Search for the cell housing the specified text and yield its (X, Y) center coordinate. 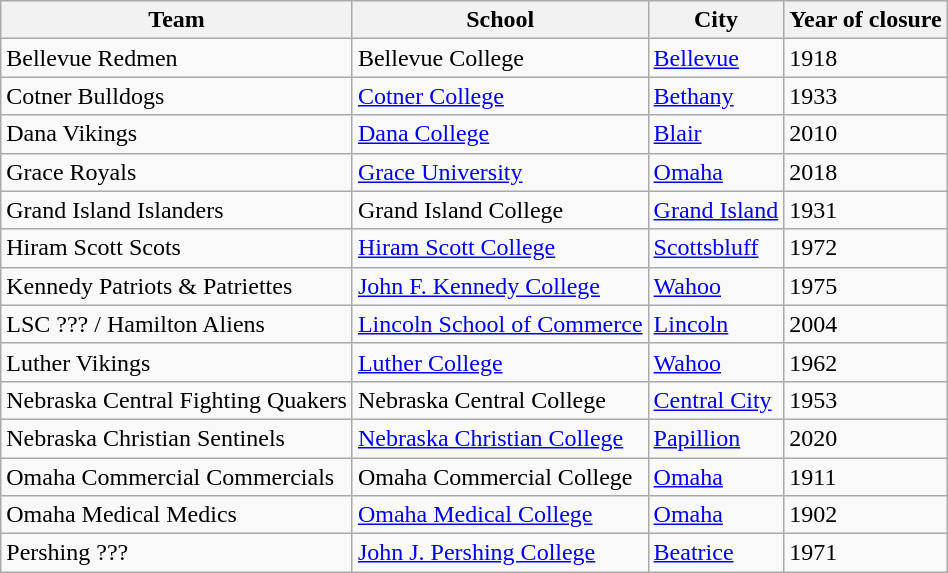
1911 (866, 477)
Grace University (500, 172)
Nebraska Christian Sentinels (177, 438)
Omaha Medical Medics (177, 515)
Hiram Scott College (500, 248)
1971 (866, 553)
Luther College (500, 362)
LSC ??? / Hamilton Aliens (177, 324)
1933 (866, 96)
Dana Vikings (177, 134)
Grand Island (716, 210)
Grand Island Islanders (177, 210)
Papillion (716, 438)
Nebraska Christian College (500, 438)
Hiram Scott Scots (177, 248)
Team (177, 20)
Blair (716, 134)
1962 (866, 362)
2004 (866, 324)
2010 (866, 134)
Cotner College (500, 96)
1975 (866, 286)
Dana College (500, 134)
Cotner Bulldogs (177, 96)
Omaha Medical College (500, 515)
Pershing ??? (177, 553)
City (716, 20)
John J. Pershing College (500, 553)
Nebraska Central Fighting Quakers (177, 400)
1953 (866, 400)
Grand Island College (500, 210)
School (500, 20)
Lincoln School of Commerce (500, 324)
Lincoln (716, 324)
Beatrice (716, 553)
Omaha Commercial College (500, 477)
John F. Kennedy College (500, 286)
Omaha Commercial Commercials (177, 477)
Kennedy Patriots & Patriettes (177, 286)
2018 (866, 172)
1972 (866, 248)
Year of closure (866, 20)
1918 (866, 58)
1902 (866, 515)
Bellevue (716, 58)
Bethany (716, 96)
Bellevue College (500, 58)
1931 (866, 210)
Bellevue Redmen (177, 58)
Nebraska Central College (500, 400)
Grace Royals (177, 172)
Scottsbluff (716, 248)
Central City (716, 400)
2020 (866, 438)
Luther Vikings (177, 362)
